For the text-containing cell, return its midpoint in [x, y] coordinate format. 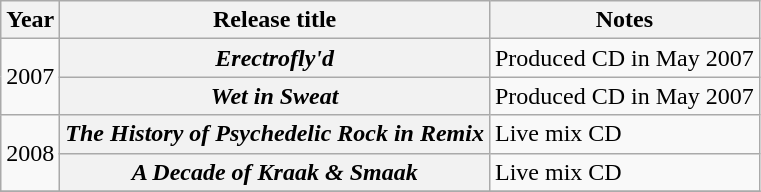
2008 [30, 153]
Erectrofly'd [275, 58]
Release title [275, 20]
A Decade of Kraak & Smaak [275, 172]
Notes [624, 20]
2007 [30, 77]
The History of Psychedelic Rock in Remix [275, 134]
Year [30, 20]
Wet in Sweat [275, 96]
